Provide the (x, y) coordinate of the cell's center where the given text is located.  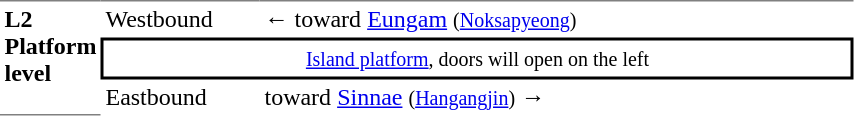
L2Platform level (50, 58)
Island platform, doors will open on the left (478, 59)
Eastbound (180, 98)
toward Sinnae (Hangangjin) → (557, 98)
← toward Eungam (Noksapyeong) (557, 19)
Westbound (180, 19)
